Capture the cell that displays the provided text and extract its [x, y] central coordinate. 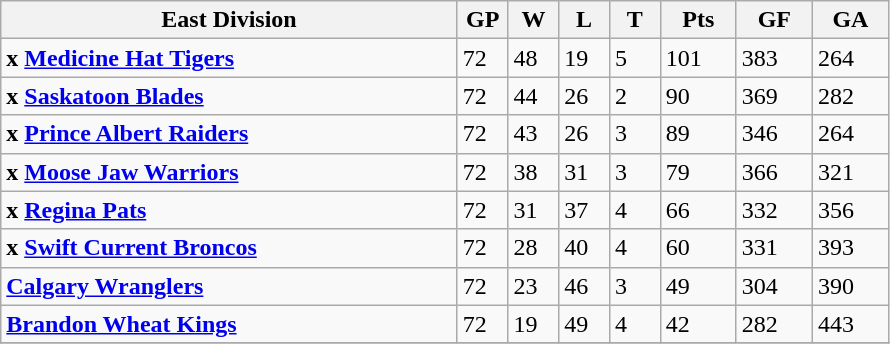
369 [774, 96]
28 [534, 248]
42 [698, 324]
Brandon Wheat Kings [230, 324]
W [534, 20]
331 [774, 248]
x Regina Pats [230, 210]
40 [584, 248]
393 [850, 248]
GP [482, 20]
Calgary Wranglers [230, 286]
79 [698, 172]
Pts [698, 20]
43 [534, 134]
48 [534, 58]
383 [774, 58]
5 [634, 58]
x Medicine Hat Tigers [230, 58]
60 [698, 248]
38 [534, 172]
366 [774, 172]
90 [698, 96]
66 [698, 210]
GF [774, 20]
x Swift Current Broncos [230, 248]
321 [850, 172]
East Division [230, 20]
89 [698, 134]
x Moose Jaw Warriors [230, 172]
101 [698, 58]
443 [850, 324]
GA [850, 20]
37 [584, 210]
346 [774, 134]
2 [634, 96]
L [584, 20]
x Saskatoon Blades [230, 96]
x Prince Albert Raiders [230, 134]
23 [534, 286]
T [634, 20]
304 [774, 286]
356 [850, 210]
46 [584, 286]
332 [774, 210]
44 [534, 96]
390 [850, 286]
